Determine the [x, y] coordinate at the center of the cell enclosing the given text.  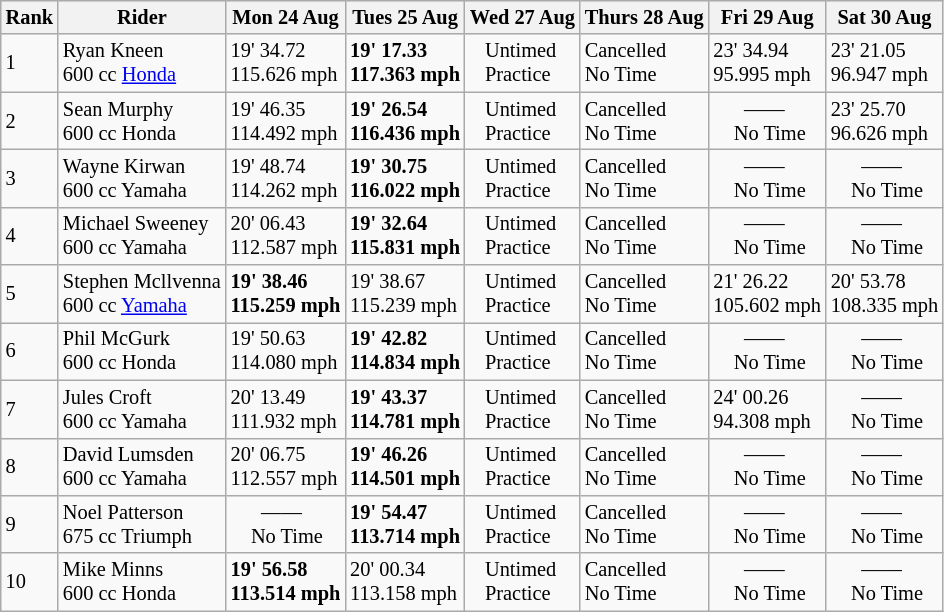
Rider [142, 17]
19' 50.63 114.080 mph [286, 351]
19' 48.74 114.262 mph [286, 178]
8 [30, 467]
19' 38.67 115.239 mph [405, 294]
19' 17.33 117.363 mph [405, 63]
19' 54.47 113.714 mph [405, 524]
19' 26.54 116.436 mph [405, 121]
21' 26.22 105.602 mph [768, 294]
3 [30, 178]
19' 38.46 115.259 mph [286, 294]
Michael Sweeney 600 cc Yamaha [142, 236]
Jules Croft 600 cc Yamaha [142, 409]
Mon 24 Aug [286, 17]
Wayne Kirwan 600 cc Yamaha [142, 178]
David Lumsden 600 cc Yamaha [142, 467]
Thurs 28 Aug [644, 17]
Tues 25 Aug [405, 17]
2 [30, 121]
Mike Minns 600 cc Honda [142, 582]
10 [30, 582]
24' 00.26 94.308 mph [768, 409]
23' 21.05 96.947 mph [884, 63]
19' 46.35 114.492 mph [286, 121]
7 [30, 409]
Rank [30, 17]
19' 30.75 116.022 mph [405, 178]
20' 53.78 108.335 mph [884, 294]
Noel Patterson 675 cc Triumph [142, 524]
20' 06.75 112.557 mph [286, 467]
Wed 27 Aug [522, 17]
Sean Murphy 600 cc Honda [142, 121]
20' 00.34 113.158 mph [405, 582]
23' 25.70 96.626 mph [884, 121]
4 [30, 236]
Ryan Kneen 600 cc Honda [142, 63]
20' 06.43 112.587 mph [286, 236]
19' 56.58 113.514 mph [286, 582]
20' 13.49 111.932 mph [286, 409]
19' 42.82 114.834 mph [405, 351]
19' 32.64 115.831 mph [405, 236]
5 [30, 294]
19' 46.26 114.501 mph [405, 467]
Fri 29 Aug [768, 17]
9 [30, 524]
19' 34.72 115.626 mph [286, 63]
1 [30, 63]
19' 43.37 114.781 mph [405, 409]
6 [30, 351]
Phil McGurk 600 cc Honda [142, 351]
23' 34.94 95.995 mph [768, 63]
Sat 30 Aug [884, 17]
Stephen Mcllvenna 600 cc Yamaha [142, 294]
